Capture the cell that displays the provided text and extract its (x, y) central coordinate. 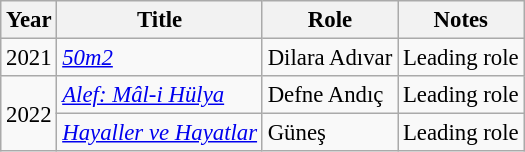
2021 (29, 58)
Alef: Mâl-i Hülya (160, 95)
Defne Andıç (330, 95)
Hayaller ve Hayatlar (160, 133)
50m2 (160, 58)
Role (330, 20)
Dilara Adıvar (330, 58)
2022 (29, 114)
Güneş (330, 133)
Year (29, 20)
Title (160, 20)
Notes (461, 20)
